Search for the cell housing the specified text and yield its (x, y) center coordinate. 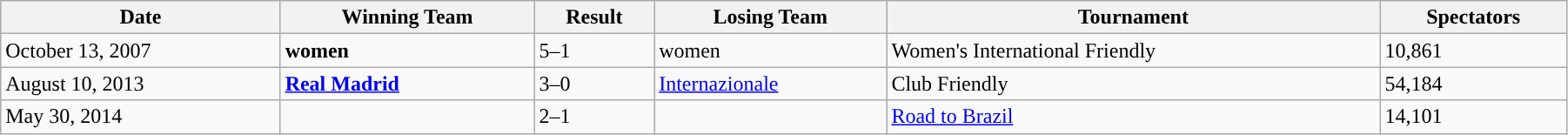
Internazionale (771, 84)
Women's International Friendly (1133, 51)
Real Madrid (407, 84)
August 10, 2013 (141, 84)
2–1 (594, 117)
Result (594, 17)
5–1 (594, 51)
October 13, 2007 (141, 51)
Road to Brazil (1133, 117)
14,101 (1474, 117)
Losing Team (771, 17)
Winning Team (407, 17)
10,861 (1474, 51)
54,184 (1474, 84)
May 30, 2014 (141, 117)
Date (141, 17)
Spectators (1474, 17)
Club Friendly (1133, 84)
Tournament (1133, 17)
3–0 (594, 84)
